Return the (X, Y) coordinate for the center point of the cell that contains the specified text.  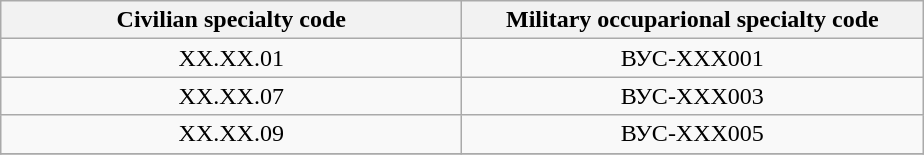
ВУС-XXX003 (692, 96)
Military occuparional specialty code (692, 20)
XX.XX.01 (232, 58)
XX.XX.09 (232, 134)
ВУС-XXX005 (692, 134)
XX.XX.07 (232, 96)
Civilian specialty code (232, 20)
ВУС-XXX001 (692, 58)
